Pinpoint the cell where the given text exists, returning its (x, y) midpoint coordinate. 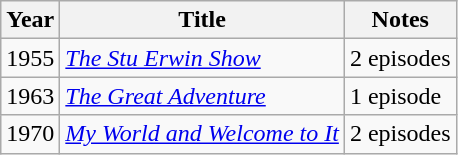
1963 (30, 96)
The Stu Erwin Show (202, 58)
1970 (30, 134)
My World and Welcome to It (202, 134)
The Great Adventure (202, 96)
Notes (400, 20)
1955 (30, 58)
1 episode (400, 96)
Title (202, 20)
Year (30, 20)
